Pinpoint the cell where the given text exists, returning its [x, y] midpoint coordinate. 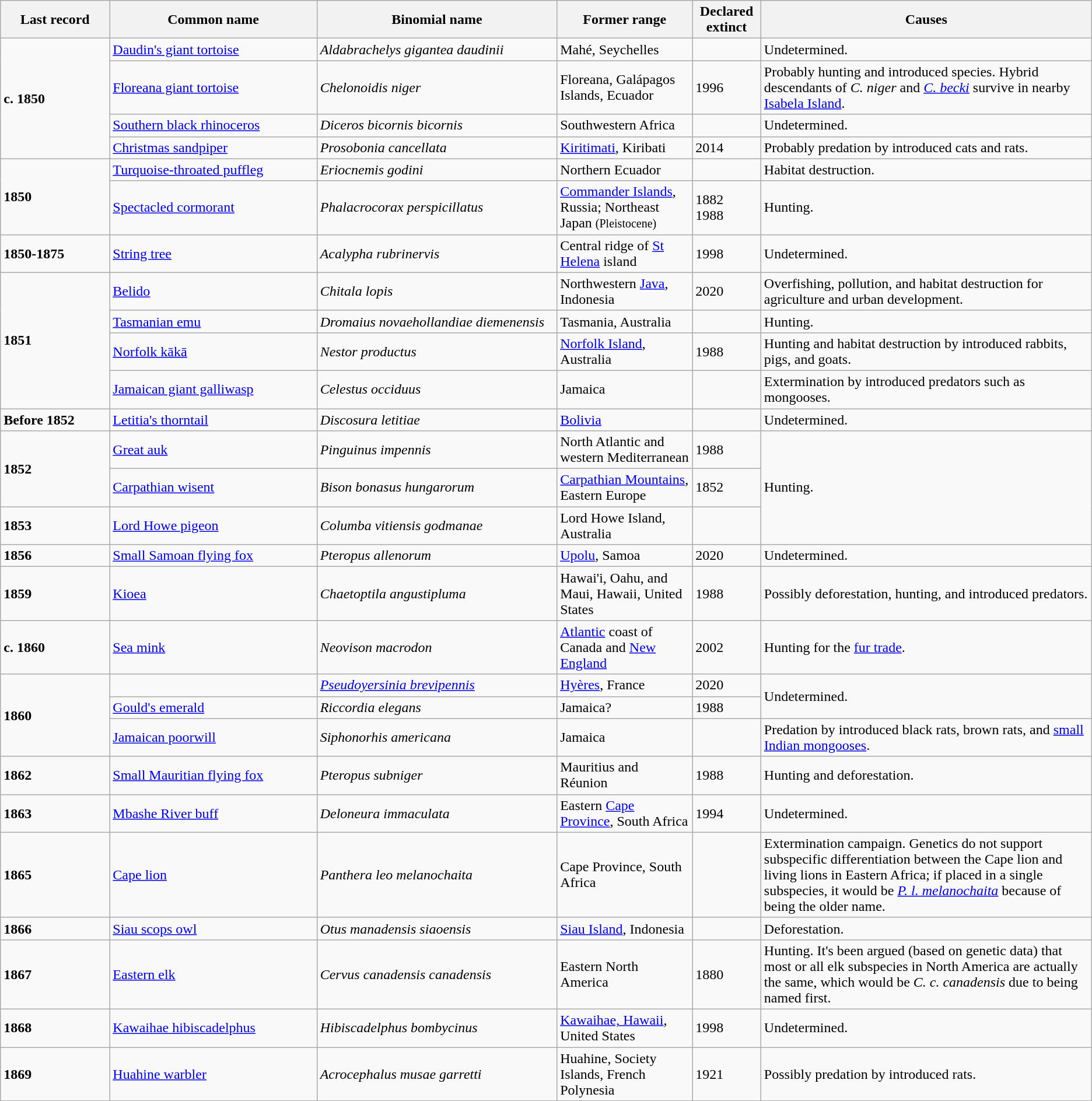
Common name [213, 20]
North Atlantic and western Mediterranean [625, 450]
Lord Howe pigeon [213, 526]
18821988 [727, 208]
Otus manadensis siaoensis [436, 928]
Gould's emerald [213, 707]
Siau scops owl [213, 928]
Bison bonasus hungarorum [436, 488]
Turquoise-throated puffleg [213, 170]
Declared extinct [727, 20]
Pteropus allenorum [436, 556]
Tasmanian emu [213, 321]
Last record [55, 20]
2002 [727, 647]
c. 1860 [55, 647]
Causes [926, 20]
Tasmania, Australia [625, 321]
Hawai'i, Oahu, and Maui, Hawaii, United States [625, 594]
Eastern North America [625, 974]
1867 [55, 974]
Celestus occiduus [436, 390]
Habitat destruction. [926, 170]
1880 [727, 974]
1996 [727, 87]
Eastern Cape Province, South Africa [625, 813]
Belido [213, 292]
Neovison macrodon [436, 647]
Eastern elk [213, 974]
1866 [55, 928]
Siphonorhis americana [436, 737]
Christmas sandpiper [213, 148]
Dromaius novaehollandiae diemenensis [436, 321]
Carpathian Mountains, Eastern Europe [625, 488]
Binomial name [436, 20]
Pseudoyersinia brevipennis [436, 685]
1921 [727, 1074]
Probably hunting and introduced species. Hybrid descendants of C. niger and C. becki survive in nearby Isabela Island. [926, 87]
Riccordia elegans [436, 707]
Floreana, Galápagos Islands, Ecuador [625, 87]
Small Mauritian flying fox [213, 776]
Floreana giant tortoise [213, 87]
Hunting and habitat destruction by introduced rabbits, pigs, and goats. [926, 351]
Phalacrocorax perspicillatus [436, 208]
Overfishing, pollution, and habitat destruction for agriculture and urban development. [926, 292]
1850-1875 [55, 253]
Before 1852 [55, 419]
1851 [55, 341]
Probably predation by introduced cats and rats. [926, 148]
Southwestern Africa [625, 125]
Cape Province, South Africa [625, 875]
Pteropus subniger [436, 776]
Eriocnemis godini [436, 170]
Former range [625, 20]
Chelonoidis niger [436, 87]
Prosobonia cancellata [436, 148]
c. 1850 [55, 99]
1856 [55, 556]
Hibiscadelphus bombycinus [436, 1028]
Aldabrachelys gigantea daudinii [436, 50]
1853 [55, 526]
1862 [55, 776]
Extermination by introduced predators such as mongooses. [926, 390]
Lord Howe Island, Australia [625, 526]
Southern black rhinoceros [213, 125]
Central ridge of St Helena island [625, 253]
1868 [55, 1028]
Daudin's giant tortoise [213, 50]
1994 [727, 813]
Norfolk Island, Australia [625, 351]
1863 [55, 813]
Mauritius and Réunion [625, 776]
Jamaican giant galliwasp [213, 390]
Pinguinus impennis [436, 450]
Chitala lopis [436, 292]
Chaetoptila angustipluma [436, 594]
Upolu, Samoa [625, 556]
Northwestern Java, Indonesia [625, 292]
Discosura letitiae [436, 419]
Bolivia [625, 419]
2014 [727, 148]
Small Samoan flying fox [213, 556]
Diceros bicornis bicornis [436, 125]
Hunting for the fur trade. [926, 647]
Kioea [213, 594]
Predation by introduced black rats, brown rats, and small Indian mongooses. [926, 737]
Hunting and deforestation. [926, 776]
Kawaihae hibiscadelphus [213, 1028]
Possibly predation by introduced rats. [926, 1074]
Northern Ecuador [625, 170]
Carpathian wisent [213, 488]
Huahine warbler [213, 1074]
Panthera leo melanochaita [436, 875]
Acrocephalus musae garretti [436, 1074]
Cervus canadensis canadensis [436, 974]
1859 [55, 594]
Possibly deforestation, hunting, and introduced predators. [926, 594]
Huahine, Society Islands, French Polynesia [625, 1074]
Jamaican poorwill [213, 737]
Letitia's thorntail [213, 419]
Deforestation. [926, 928]
Columba vitiensis godmanae [436, 526]
Acalypha rubrinervis [436, 253]
Atlantic coast of Canada and New England [625, 647]
Great auk [213, 450]
Nestor productus [436, 351]
1869 [55, 1074]
Spectacled cormorant [213, 208]
Mahé, Seychelles [625, 50]
String tree [213, 253]
Kiritimati, Kiribati [625, 148]
Deloneura immaculata [436, 813]
1860 [55, 715]
Mbashe River buff [213, 813]
Siau Island, Indonesia [625, 928]
Kawaihae, Hawaii, United States [625, 1028]
1865 [55, 875]
Commander Islands, Russia; Northeast Japan (Pleistocene) [625, 208]
1850 [55, 197]
Sea mink [213, 647]
Hyères, France [625, 685]
Cape lion [213, 875]
Norfolk kākā [213, 351]
Jamaica? [625, 707]
